Find where the given text appears and provide that cell's center as [X, Y] coordinate. 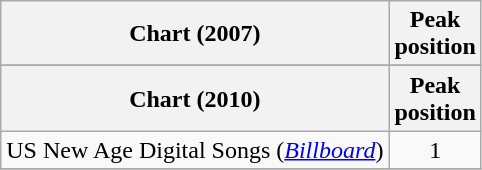
Chart (2007) [195, 34]
US New Age Digital Songs (Billboard) [195, 150]
1 [435, 150]
Chart (2010) [195, 98]
